Return [x, y] of the center of cell containing provided text 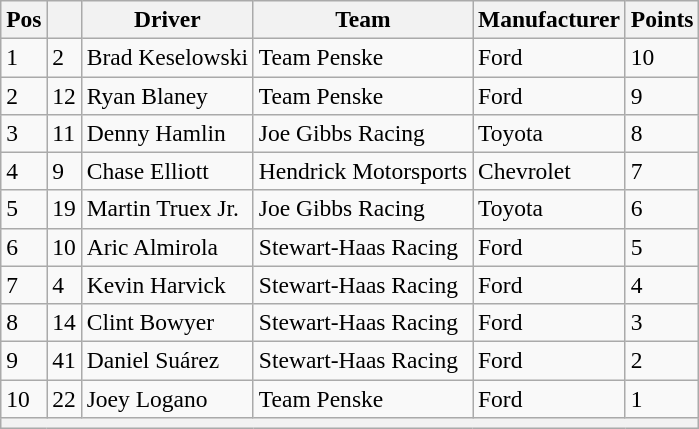
11 [64, 133]
Brad Keselowski [167, 57]
Aric Almirola [167, 247]
Ryan Blaney [167, 95]
Martin Truex Jr. [167, 209]
41 [64, 360]
12 [64, 95]
Manufacturer [550, 19]
Joey Logano [167, 398]
14 [64, 322]
Clint Bowyer [167, 322]
22 [64, 398]
Daniel Suárez [167, 360]
Pos [24, 19]
Points [662, 19]
Driver [167, 19]
19 [64, 209]
Kevin Harvick [167, 285]
Denny Hamlin [167, 133]
Hendrick Motorsports [362, 171]
Chase Elliott [167, 171]
Chevrolet [550, 171]
Team [362, 19]
